Detect which cell encompasses the target text, then output its [X, Y] center coordinate. 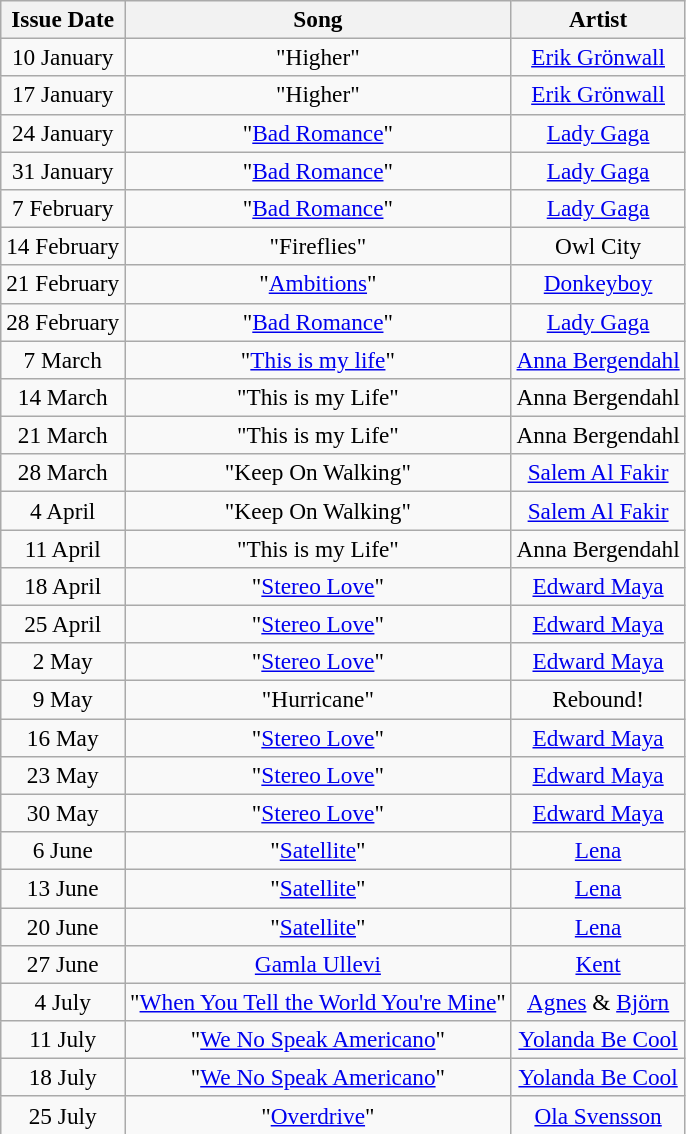
"When You Tell the World You're Mine" [318, 1002]
"Overdrive" [318, 1115]
Kent [598, 964]
Song [318, 19]
4 July [63, 1002]
21 February [63, 284]
6 June [63, 850]
13 June [63, 888]
31 January [63, 170]
18 July [63, 1077]
17 January [63, 95]
2 May [63, 662]
Owl City [598, 246]
Rebound! [598, 699]
24 January [63, 133]
"Fireflies" [318, 246]
18 April [63, 586]
10 January [63, 57]
Issue Date [63, 19]
27 June [63, 964]
Donkeyboy [598, 284]
14 February [63, 246]
4 April [63, 510]
"This is my life" [318, 359]
Artist [598, 19]
Gamla Ullevi [318, 964]
Agnes & Björn [598, 1002]
9 May [63, 699]
23 May [63, 775]
25 July [63, 1115]
30 May [63, 813]
20 June [63, 926]
28 March [63, 473]
"Ambitions" [318, 284]
16 May [63, 737]
21 March [63, 435]
28 February [63, 322]
"Hurricane" [318, 699]
Ola Svensson [598, 1115]
7 February [63, 208]
25 April [63, 624]
7 March [63, 359]
11 July [63, 1039]
11 April [63, 548]
14 March [63, 397]
